Return the [x, y] coordinate for the center point of the cell that contains the specified text.  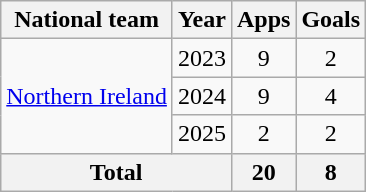
20 [263, 172]
Total [116, 172]
8 [331, 172]
2024 [202, 96]
Northern Ireland [87, 96]
2025 [202, 134]
2023 [202, 58]
National team [87, 20]
Goals [331, 20]
Year [202, 20]
Apps [263, 20]
4 [331, 96]
